Capture the cell that displays the provided text and extract its [x, y] central coordinate. 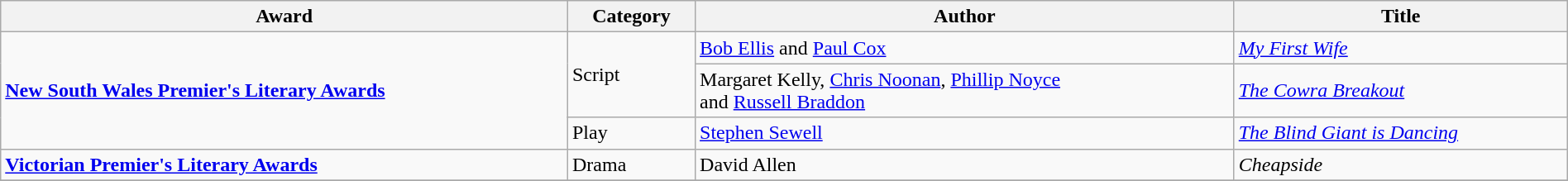
Author [965, 17]
David Allen [965, 164]
Cheapside [1401, 164]
The Cowra Breakout [1401, 91]
Script [631, 74]
Title [1401, 17]
Award [284, 17]
Bob Ellis and Paul Cox [965, 48]
Margaret Kelly, Chris Noonan, Phillip Noyceand Russell Braddon [965, 91]
My First Wife [1401, 48]
Play [631, 133]
The Blind Giant is Dancing [1401, 133]
Category [631, 17]
Stephen Sewell [965, 133]
Victorian Premier's Literary Awards [284, 164]
Drama [631, 164]
New South Wales Premier's Literary Awards [284, 91]
